Return the [x, y] coordinate for the center point of the cell that contains the specified text.  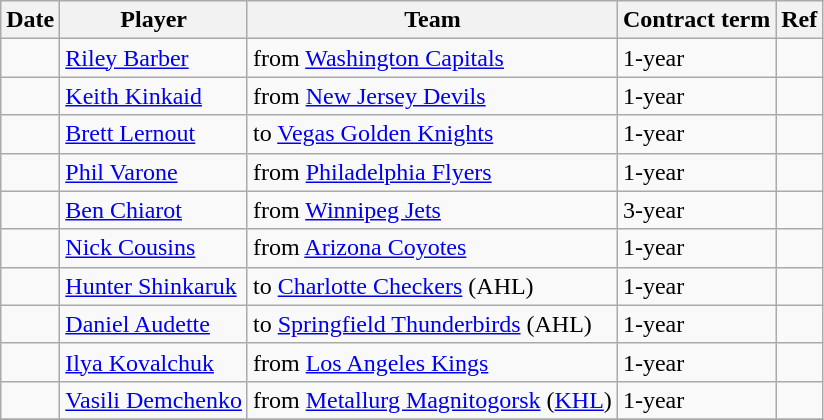
Riley Barber [154, 58]
Brett Lernout [154, 134]
from Washington Capitals [432, 58]
from Arizona Coyotes [432, 248]
from Philadelphia Flyers [432, 172]
from New Jersey Devils [432, 96]
Nick Cousins [154, 248]
Daniel Audette [154, 324]
Ilya Kovalchuk [154, 362]
Team [432, 20]
Contract term [696, 20]
Ref [800, 20]
from Los Angeles Kings [432, 362]
Vasili Demchenko [154, 400]
to Vegas Golden Knights [432, 134]
Ben Chiarot [154, 210]
from Metallurg Magnitogorsk (KHL) [432, 400]
3-year [696, 210]
to Charlotte Checkers (AHL) [432, 286]
from Winnipeg Jets [432, 210]
Keith Kinkaid [154, 96]
Date [30, 20]
to Springfield Thunderbirds (AHL) [432, 324]
Hunter Shinkaruk [154, 286]
Player [154, 20]
Phil Varone [154, 172]
